Capture the cell that displays the provided text and extract its (X, Y) central coordinate. 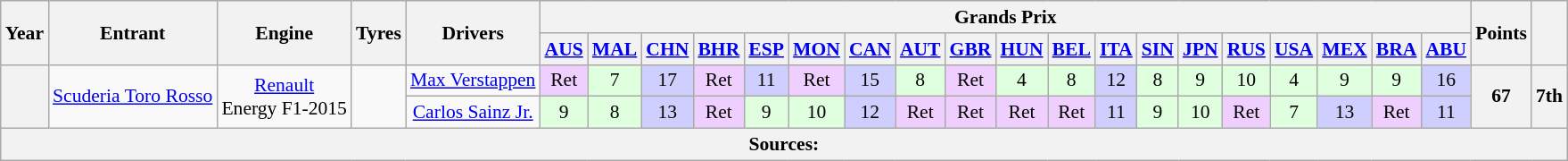
HUN (1021, 49)
Drivers (473, 32)
BEL (1072, 49)
Year (25, 32)
CHN (667, 49)
Sources: (784, 145)
CAN (871, 49)
ITA (1117, 49)
AUS (564, 49)
AUT (920, 49)
Points (1501, 32)
BHR (719, 49)
USA (1293, 49)
67 (1501, 97)
SIN (1158, 49)
17 (667, 80)
Max Verstappen (473, 80)
MEX (1344, 49)
JPN (1201, 49)
15 (871, 80)
Entrant (132, 32)
GBR (970, 49)
ABU (1446, 49)
Scuderia Toro Rosso (132, 97)
ESP (766, 49)
MAL (615, 49)
RenaultEnergy F1-2015 (284, 97)
Carlos Sainz Jr. (473, 113)
7th (1549, 97)
Tyres (378, 32)
Engine (284, 32)
MON (817, 49)
16 (1446, 80)
Grands Prix (1005, 17)
BRA (1397, 49)
RUS (1247, 49)
